Output the (X, Y) coordinate of the center of the cell containing the given text.  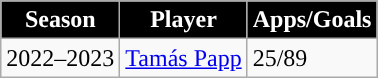
2022–2023 (60, 58)
Tamás Papp (184, 58)
Apps/Goals (312, 20)
Season (60, 20)
Player (184, 20)
25/89 (312, 58)
